Output the [x, y] coordinate of the center of the cell containing the given text.  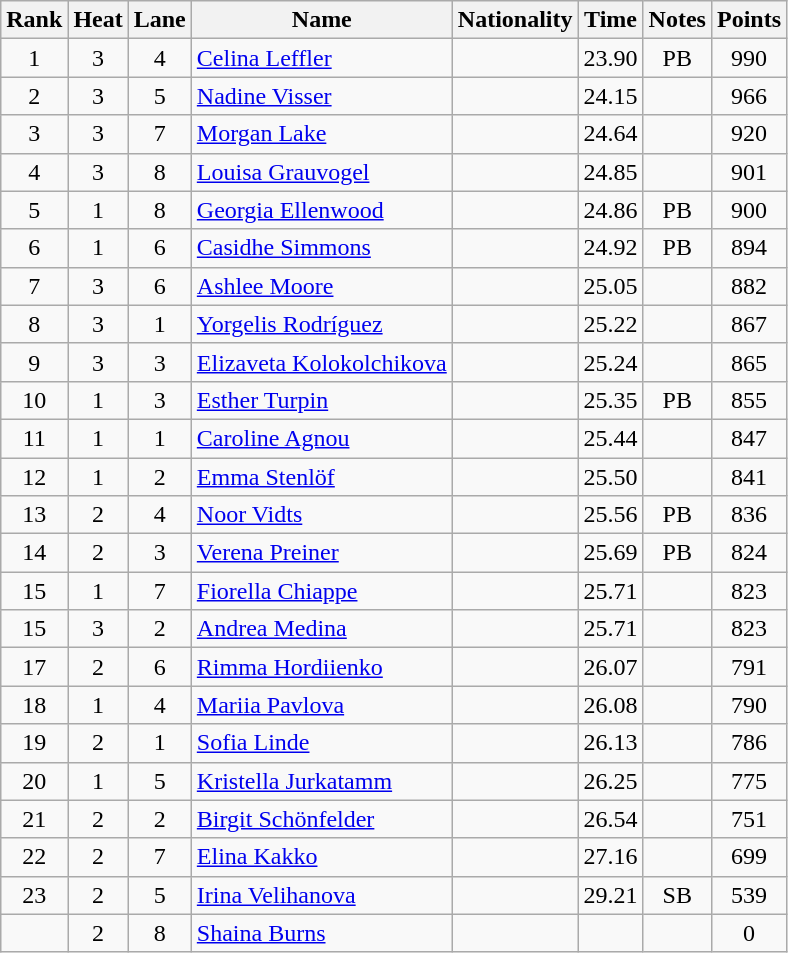
Caroline Agnou [322, 438]
Celina Leffler [322, 58]
539 [748, 895]
Points [748, 20]
Georgia Ellenwood [322, 210]
Nationality [515, 20]
0 [748, 933]
786 [748, 743]
Nadine Visser [322, 96]
25.56 [610, 515]
847 [748, 438]
Birgit Schönfelder [322, 819]
29.21 [610, 895]
901 [748, 172]
867 [748, 324]
14 [34, 553]
Time [610, 20]
19 [34, 743]
Louisa Grauvogel [322, 172]
Fiorella Chiappe [322, 591]
791 [748, 667]
865 [748, 362]
10 [34, 400]
Irina Velihanova [322, 895]
Rimma Hordiienko [322, 667]
24.86 [610, 210]
894 [748, 248]
Elizaveta Kolokolchikova [322, 362]
24.15 [610, 96]
26.08 [610, 705]
26.13 [610, 743]
Morgan Lake [322, 134]
27.16 [610, 857]
Emma Stenlöf [322, 477]
775 [748, 781]
Mariia Pavlova [322, 705]
24.85 [610, 172]
13 [34, 515]
17 [34, 667]
Noor Vidts [322, 515]
Lane [160, 20]
Elina Kakko [322, 857]
Ashlee Moore [322, 286]
22 [34, 857]
23 [34, 895]
25.44 [610, 438]
12 [34, 477]
Rank [34, 20]
11 [34, 438]
824 [748, 553]
841 [748, 477]
699 [748, 857]
23.90 [610, 58]
26.54 [610, 819]
855 [748, 400]
26.07 [610, 667]
Name [322, 20]
882 [748, 286]
Verena Preiner [322, 553]
26.25 [610, 781]
25.69 [610, 553]
Andrea Medina [322, 629]
25.24 [610, 362]
Esther Turpin [322, 400]
Kristella Jurkatamm [322, 781]
Casidhe Simmons [322, 248]
Yorgelis Rodríguez [322, 324]
Sofia Linde [322, 743]
25.50 [610, 477]
18 [34, 705]
24.64 [610, 134]
20 [34, 781]
25.05 [610, 286]
900 [748, 210]
21 [34, 819]
Shaina Burns [322, 933]
836 [748, 515]
Heat [98, 20]
9 [34, 362]
990 [748, 58]
920 [748, 134]
790 [748, 705]
751 [748, 819]
25.22 [610, 324]
24.92 [610, 248]
Notes [677, 20]
25.35 [610, 400]
SB [677, 895]
966 [748, 96]
